Capture the cell that displays the provided text and extract its (X, Y) central coordinate. 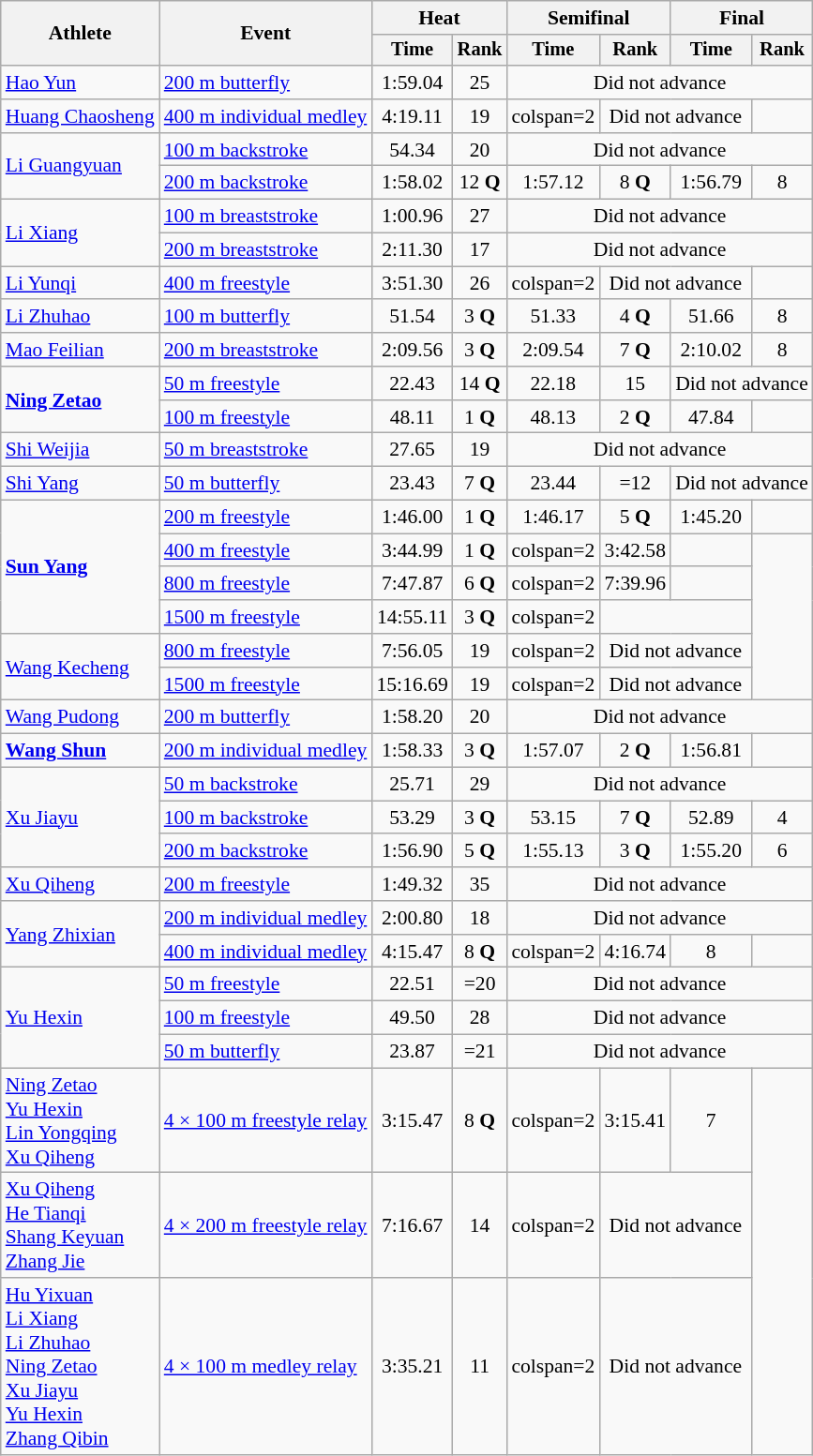
Sun Yang (81, 567)
27 (480, 217)
Xu Jiayu (81, 818)
14:55.11 (412, 617)
Yang Zhixian (81, 934)
2:10.02 (711, 350)
51.33 (553, 317)
4 × 100 m freestyle relay (266, 1120)
Ning Zetao (81, 399)
1:57.07 (553, 751)
23.44 (553, 484)
3:51.30 (412, 283)
27.65 (412, 450)
22.51 (412, 984)
4:15.47 (412, 952)
7:47.87 (412, 584)
1:55.13 (553, 851)
54.34 (412, 150)
1:58.02 (412, 183)
12 Q (480, 183)
Wang Shun (81, 751)
47.84 (711, 417)
Yu Hexin (81, 1018)
1:58.20 (412, 717)
6 (782, 851)
50 m backstroke (266, 785)
1:56.81 (711, 751)
52.89 (711, 818)
Shi Weijia (81, 450)
=12 (635, 484)
4 (782, 818)
53.15 (553, 818)
Hao Yun (81, 83)
29 (480, 785)
51.66 (711, 317)
Shi Yang (81, 484)
=20 (480, 984)
Athlete (81, 34)
3:15.47 (412, 1120)
Li Zhuhao (81, 317)
7:16.67 (412, 1225)
15:16.69 (412, 684)
1:55.20 (711, 851)
Ning ZetaoYu HexinLin YongqingXu Qiheng (81, 1120)
100 m butterfly (266, 317)
Final (742, 18)
4:19.11 (412, 116)
26 (480, 283)
Event (266, 34)
3:35.21 (412, 1367)
23.43 (412, 484)
1:56.90 (412, 851)
49.50 (412, 1018)
Hu YixuanLi XiangLi ZhuhaoNing ZetaoXu JiayuYu HexinZhang Qibin (81, 1367)
1:56.79 (711, 183)
25.71 (412, 785)
6 Q (480, 584)
23.87 (412, 1052)
3:44.99 (412, 550)
Semifinal (589, 18)
3:15.41 (635, 1120)
17 (480, 250)
18 (480, 918)
53.29 (412, 818)
7:56.05 (412, 651)
1:58.33 (412, 751)
4:16.74 (635, 952)
11 (480, 1367)
50 m breaststroke (266, 450)
Wang Kecheng (81, 668)
Xu QihengHe TianqiShang KeyuanZhang Jie (81, 1225)
1:00.96 (412, 217)
35 (480, 884)
4 × 100 m medley relay (266, 1367)
48.13 (553, 417)
Li Xiang (81, 233)
14 Q (480, 383)
15 (635, 383)
3:42.58 (635, 550)
1:45.20 (711, 518)
Li Yunqi (81, 283)
Heat (439, 18)
2:11.30 (412, 250)
2:09.54 (553, 350)
2:00.80 (412, 918)
28 (480, 1018)
1:57.12 (553, 183)
22.18 (553, 383)
7:39.96 (635, 584)
Mao Feilian (81, 350)
Wang Pudong (81, 717)
Huang Chaosheng (81, 116)
4 Q (635, 317)
51.54 (412, 317)
Xu Qiheng (81, 884)
1:49.32 (412, 884)
1:46.00 (412, 518)
25 (480, 83)
2:09.56 (412, 350)
48.11 (412, 417)
1:46.17 (553, 518)
14 (480, 1225)
Li Guangyuan (81, 167)
7 (711, 1120)
=21 (480, 1052)
22.43 (412, 383)
100 m breaststroke (266, 217)
1:59.04 (412, 83)
4 × 200 m freestyle relay (266, 1225)
